Provide the (X, Y) coordinate of the cell's center where the given text is located.  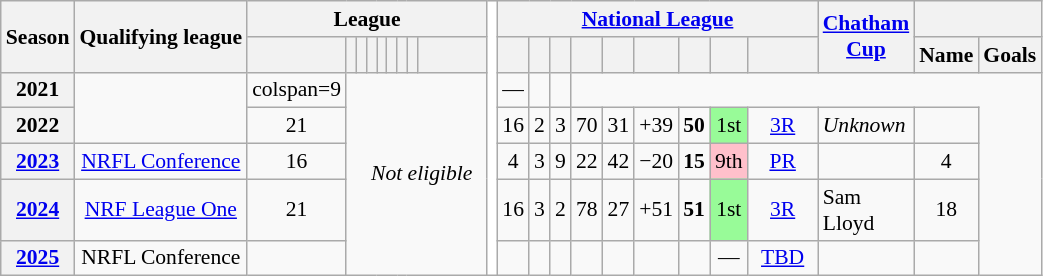
18 (946, 210)
TBD (783, 258)
9 (560, 162)
31 (619, 126)
Unknown (866, 126)
Goals (1010, 55)
ChathamCup (866, 36)
National League (657, 19)
9th (729, 162)
2022 (38, 126)
2024 (38, 210)
Sam Lloyd (866, 210)
78 (587, 210)
2025 (38, 258)
42 (619, 162)
−20 (656, 162)
League (367, 19)
70 (587, 126)
Season (38, 36)
27 (619, 210)
NRF League One (160, 210)
2021 (38, 90)
+51 (656, 210)
22 (587, 162)
2023 (38, 162)
15 (694, 162)
51 (694, 210)
50 (694, 126)
+39 (656, 126)
Qualifying league (160, 36)
Not eligible (422, 174)
Name (946, 55)
colspan=9 (296, 90)
PR (783, 162)
